Pinpoint the cell where the given text exists, returning its (x, y) midpoint coordinate. 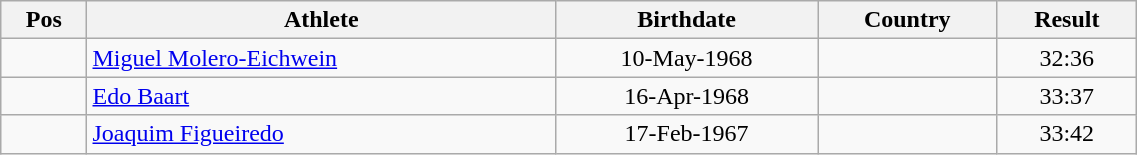
10-May-1968 (687, 58)
33:42 (1067, 134)
Country (908, 20)
32:36 (1067, 58)
Miguel Molero-Eichwein (322, 58)
Joaquim Figueiredo (322, 134)
33:37 (1067, 96)
Athlete (322, 20)
Birthdate (687, 20)
16-Apr-1968 (687, 96)
Result (1067, 20)
Edo Baart (322, 96)
17-Feb-1967 (687, 134)
Pos (44, 20)
